Output the (x, y) coordinate of the center of the cell containing the given text.  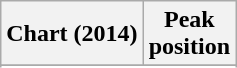
Peak position (189, 34)
Chart (2014) (72, 34)
